Return the [X, Y] coordinate for the center point of the cell that contains the specified text.  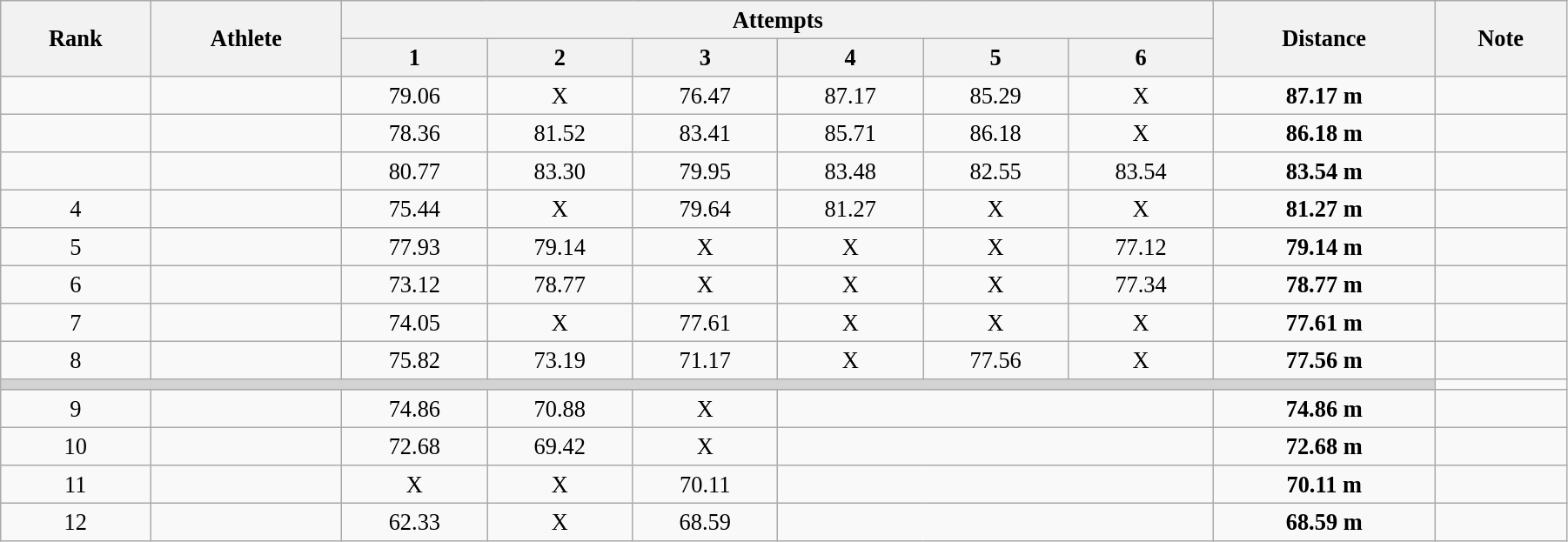
Rank [76, 38]
10 [76, 446]
77.61 [705, 323]
83.48 [851, 171]
86.18 m [1324, 133]
82.55 [995, 171]
87.17 m [1324, 95]
79.14 [560, 247]
79.64 [705, 209]
77.12 [1142, 247]
3 [705, 57]
77.34 [1142, 284]
77.61 m [1324, 323]
78.77 [560, 284]
79.95 [705, 171]
74.86 m [1324, 409]
8 [76, 360]
77.93 [414, 247]
85.71 [851, 133]
81.52 [560, 133]
1 [414, 57]
9 [76, 409]
Athlete [246, 38]
87.17 [851, 95]
72.68 m [1324, 446]
76.47 [705, 95]
73.19 [560, 360]
70.11 [705, 485]
73.12 [414, 284]
74.05 [414, 323]
81.27 m [1324, 209]
69.42 [560, 446]
81.27 [851, 209]
Note [1501, 38]
83.41 [705, 133]
85.29 [995, 95]
70.11 m [1324, 485]
71.17 [705, 360]
72.68 [414, 446]
74.86 [414, 409]
Attempts [778, 19]
12 [76, 522]
11 [76, 485]
75.44 [414, 209]
78.77 m [1324, 284]
78.36 [414, 133]
70.88 [560, 409]
Distance [1324, 38]
68.59 m [1324, 522]
79.14 m [1324, 247]
86.18 [995, 133]
7 [76, 323]
75.82 [414, 360]
77.56 m [1324, 360]
2 [560, 57]
83.30 [560, 171]
79.06 [414, 95]
80.77 [414, 171]
68.59 [705, 522]
83.54 m [1324, 171]
62.33 [414, 522]
77.56 [995, 360]
83.54 [1142, 171]
